Locate the cell with the specified text and output its [X, Y] center coordinate. 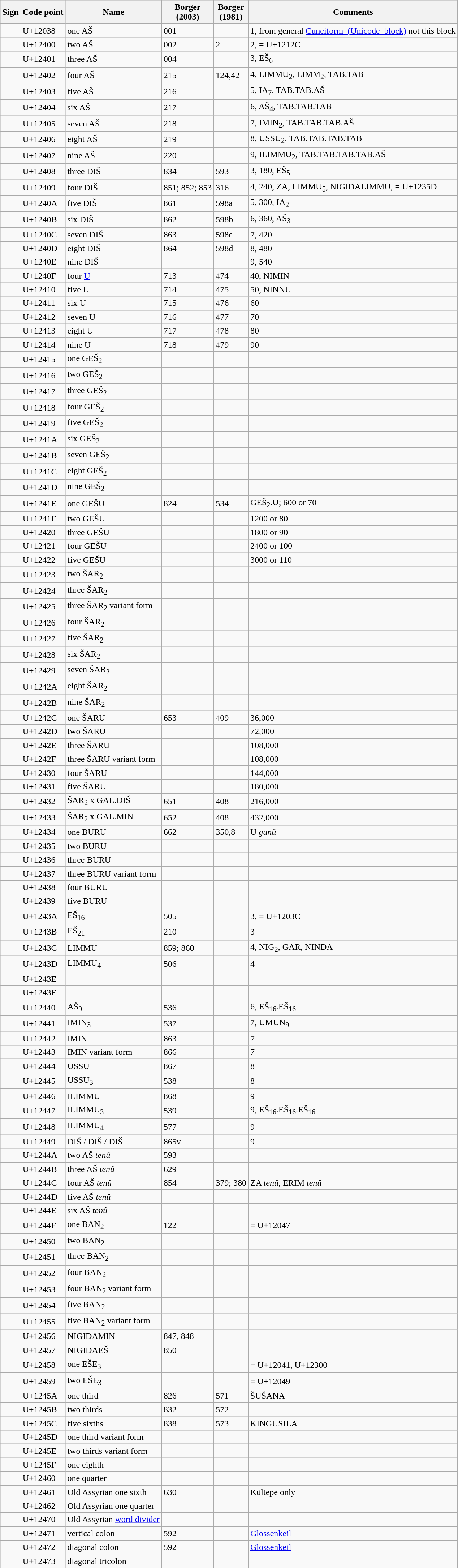
40, NIMIN [353, 276]
216 [187, 91]
nine ŠAR2 [113, 703]
714 [187, 289]
U+12462 [43, 1506]
859; 860 [187, 948]
U+12413 [43, 331]
five sixths [113, 1423]
598c [231, 235]
two AŠ [113, 44]
U+12430 [43, 773]
EŠ16 [113, 916]
9, 540 [353, 262]
8, USSU2, TAB.TAB.TAB.TAB [353, 139]
two GEŠ2 [113, 375]
U+1240E [43, 262]
five DIŠ [113, 203]
U+12419 [43, 424]
two BAN2 [113, 1241]
U+12403 [43, 91]
one AŠ [113, 31]
653 [187, 718]
004 [187, 59]
five BAN2 variant form [113, 1321]
U+1244E [43, 1210]
three DIŠ [113, 171]
four AŠ [113, 75]
U+12441 [43, 1023]
one eighth [113, 1465]
U+1243D [43, 964]
217 [187, 107]
U+12432 [43, 801]
U+12473 [43, 1561]
U+12438 [43, 887]
350,8 [231, 832]
NIGIDAMIN [113, 1336]
U+1245A [43, 1396]
ŠAR2 x GAL.DIŠ [113, 801]
U+12452 [43, 1273]
3, = U+1203C [353, 916]
U+1242A [43, 687]
U+1244C [43, 1183]
three AŠ tenû [113, 1169]
U+12457 [43, 1350]
one ŠARU [113, 718]
U+1244A [43, 1155]
60 [353, 303]
U+12414 [43, 344]
five AŠ [113, 91]
DIŠ / DIŠ / DIŠ [113, 1142]
U+1244F [43, 1225]
6, 360, AŠ3 [353, 219]
ŠUŠANA [353, 1396]
eight ŠAR2 [113, 687]
8, 480 [353, 248]
477 [231, 317]
two AŠ tenû [113, 1155]
U+1241E [43, 503]
four BURU [113, 887]
868 [187, 1096]
539 [187, 1111]
ŠAR2 x GAL.MIN [113, 817]
U+12447 [43, 1111]
72,000 [353, 731]
seven ŠAR2 [113, 671]
two thirds [113, 1410]
534 [231, 503]
U+12425 [43, 607]
7, UMUN9 [353, 1023]
662 [187, 832]
854 [187, 1183]
379; 380 [231, 1183]
one EŠE3 [113, 1365]
36,000 [353, 718]
864 [187, 248]
U+12470 [43, 1520]
U+12461 [43, 1492]
eight GEŠ2 [113, 472]
= U+12049 [353, 1381]
U+12427 [43, 639]
Name [113, 12]
U+12454 [43, 1305]
U+1240B [43, 219]
IMIN [113, 1039]
5, 300, IA2 [353, 203]
6, AŠ4, TAB.TAB.TAB [353, 107]
vertical colon [113, 1533]
U+12440 [43, 1008]
NIGIDAEŠ [113, 1350]
U+1242B [43, 703]
six GEŠ2 [113, 439]
Kültepe only [353, 1492]
U+12421 [43, 546]
215 [187, 75]
U+12426 [43, 623]
nine DIŠ [113, 262]
479 [231, 344]
U+12404 [43, 107]
U+12445 [43, 1081]
four BAN2 [113, 1273]
598d [231, 248]
713 [187, 276]
U+12416 [43, 375]
U+1245F [43, 1465]
838 [187, 1423]
five GEŠU [113, 560]
577 [187, 1127]
three BAN2 [113, 1257]
U+12408 [43, 171]
two thirds variant form [113, 1451]
717 [187, 331]
U+12434 [43, 832]
70 [353, 317]
9, EŠ16.EŠ16.EŠ16 [353, 1111]
538 [187, 1081]
KINGUSILA [353, 1423]
716 [187, 317]
219 [187, 139]
144,000 [353, 773]
652 [187, 817]
= U+12041, U+12300 [353, 1365]
U+12456 [43, 1336]
U+1245D [43, 1437]
six DIŠ [113, 219]
U+12424 [43, 590]
U+1243C [43, 948]
9, ILIMMU2, TAB.TAB.TAB.TAB.AŠ [353, 155]
one BURU [113, 832]
80 [353, 331]
U+12436 [43, 860]
2 [231, 44]
two EŠE3 [113, 1381]
218 [187, 123]
eight AŠ [113, 139]
U+12442 [43, 1039]
715 [187, 303]
U+12439 [43, 901]
476 [231, 303]
three GEŠ2 [113, 391]
Old Assyrian one quarter [113, 1506]
LIMMU4 [113, 964]
USSU3 [113, 1081]
506 [187, 964]
U+1242E [43, 745]
six AŠ [113, 107]
478 [231, 331]
four AŠ tenû [113, 1183]
U+1241D [43, 487]
3 [353, 932]
three BURU [113, 860]
U+12400 [43, 44]
six AŠ tenû [113, 1210]
U+12455 [43, 1321]
EŠ21 [113, 932]
U+12471 [43, 1533]
ZA tenû, ERIM tenû [353, 1183]
U+12412 [43, 317]
U+12458 [43, 1365]
122 [187, 1225]
U+1240A [43, 203]
four DIŠ [113, 188]
Sign [10, 12]
U+12422 [43, 560]
four BAN2 variant form [113, 1289]
eight U [113, 331]
Code point [43, 12]
U+1243B [43, 932]
630 [187, 1492]
U+12450 [43, 1241]
two ŠARU [113, 731]
IMIN3 [113, 1023]
seven AŠ [113, 123]
220 [187, 155]
1, from general Cuneiform_(Unicode_block) not this block [353, 31]
nine GEŠ2 [113, 487]
ILIMMU [113, 1096]
718 [187, 344]
432,000 [353, 817]
U+1243E [43, 979]
7, 420 [353, 235]
001 [187, 31]
U+12448 [43, 1127]
one BAN2 [113, 1225]
six ŠAR2 [113, 655]
U+1242F [43, 759]
U+12433 [43, 817]
five GEŠ2 [113, 424]
316 [231, 188]
Old Assyrian one sixth [113, 1492]
four U [113, 276]
U+12407 [43, 155]
U+12406 [43, 139]
IMIN variant form [113, 1052]
diagonal colon [113, 1547]
U+12402 [43, 75]
475 [231, 289]
3, EŠ6 [353, 59]
824 [187, 503]
U+1241C [43, 472]
three ŠAR2 variant form [113, 607]
two ŠAR2 [113, 575]
eight DIŠ [113, 248]
U+12459 [43, 1381]
one GEŠU [113, 503]
five U [113, 289]
U+1243A [43, 916]
866 [187, 1052]
U+12429 [43, 671]
6, EŠ16.EŠ16 [353, 1008]
1800 or 90 [353, 532]
LIMMU [113, 948]
U+12428 [43, 655]
U+1242C [43, 718]
U+12451 [43, 1257]
U+12460 [43, 1478]
U+1243F [43, 993]
U+12038 [43, 31]
3000 or 110 [353, 560]
five BAN2 [113, 1305]
U+12410 [43, 289]
four GEŠ2 [113, 407]
five AŠ tenû [113, 1197]
three ŠAR2 [113, 590]
U+12401 [43, 59]
U+12423 [43, 575]
474 [231, 276]
7, IMIN2, TAB.TAB.TAB.AŠ [353, 123]
five ŠAR2 [113, 639]
seven GEŠ2 [113, 455]
AŠ9 [113, 1008]
U+1245B [43, 1410]
598b [231, 219]
210 [187, 932]
four ŠAR2 [113, 623]
4, NIG2, GAR, NINDA [353, 948]
U+1241B [43, 455]
three ŠARU variant form [113, 759]
U+12417 [43, 391]
U+1244B [43, 1169]
865v [187, 1142]
536 [187, 1008]
U+12411 [43, 303]
U+1240D [43, 248]
867 [187, 1066]
572 [231, 1410]
U+12415 [43, 359]
one third [113, 1396]
3, 180, EŠ5 [353, 171]
1200 or 80 [353, 519]
2400 or 100 [353, 546]
U+1240C [43, 235]
USSU [113, 1066]
U+12431 [43, 786]
598a [231, 203]
U+1242D [43, 731]
U+12444 [43, 1066]
U+12437 [43, 873]
U+12443 [43, 1052]
U+12435 [43, 846]
861 [187, 203]
U+1245E [43, 1451]
one quarter [113, 1478]
U+12405 [43, 123]
826 [187, 1396]
U+1241A [43, 439]
834 [187, 171]
216,000 [353, 801]
nine AŠ [113, 155]
four GEŠU [113, 546]
two GEŠU [113, 519]
U+12418 [43, 407]
ILIMMU4 [113, 1127]
= U+12047 [353, 1225]
Borger(1981) [231, 12]
U+12446 [43, 1096]
002 [187, 44]
50, NINNU [353, 289]
U+1244D [43, 1197]
4 [353, 964]
U+12472 [43, 1547]
two BURU [113, 846]
U gunû [353, 832]
U+12409 [43, 188]
diagonal tricolon [113, 1561]
832 [187, 1410]
Comments [353, 12]
571 [231, 1396]
124,42 [231, 75]
847, 848 [187, 1336]
five ŠARU [113, 786]
three AŠ [113, 59]
one GEŠ2 [113, 359]
Old Assyrian word divider [113, 1520]
U+1240F [43, 276]
862 [187, 219]
409 [231, 718]
4, LIMMU2, LIMM2, TAB.TAB [353, 75]
three BURU variant form [113, 873]
180,000 [353, 786]
505 [187, 916]
5, IA7, TAB.TAB.AŠ [353, 91]
2, = U+1212C [353, 44]
U+1241F [43, 519]
U+1245C [43, 1423]
90 [353, 344]
Borger(2003) [187, 12]
six U [113, 303]
seven U [113, 317]
850 [187, 1350]
4, 240, ZA, LIMMU5, NIGIDALIMMU, = U+1235D [353, 188]
one third variant form [113, 1437]
three GEŠU [113, 532]
U+12449 [43, 1142]
651 [187, 801]
U+12453 [43, 1289]
U+12420 [43, 532]
GEŠ2.U; 600 or 70 [353, 503]
573 [231, 1423]
three ŠARU [113, 745]
nine U [113, 344]
537 [187, 1023]
851; 852; 853 [187, 188]
629 [187, 1169]
four ŠARU [113, 773]
seven DIŠ [113, 235]
ILIMMU3 [113, 1111]
five BURU [113, 901]
